Return the (X, Y) coordinate for the center point of the cell that contains the specified text.  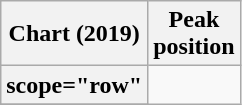
scope="row" (74, 85)
Chart (2019) (74, 34)
Peakposition (194, 34)
